Scan for the cell matching the given text and deliver its (x, y) coordinate at center. 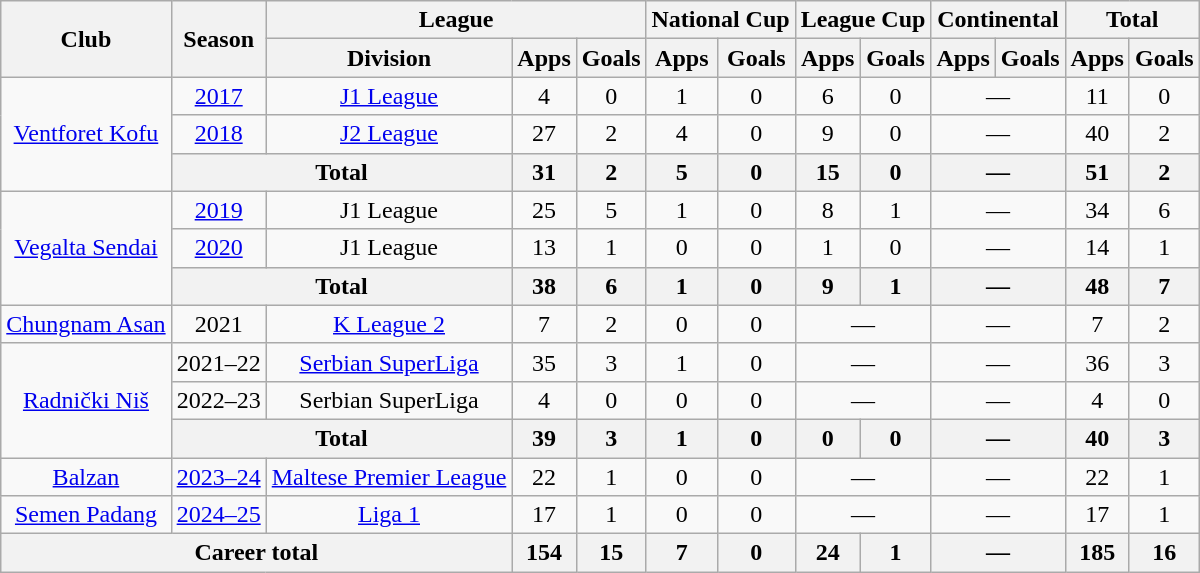
National Cup (720, 20)
154 (544, 553)
34 (1097, 210)
Division (389, 58)
Maltese Premier League (389, 477)
39 (544, 438)
8 (828, 210)
2019 (218, 210)
11 (1097, 96)
27 (544, 134)
Continental (998, 20)
Ventforet Kofu (86, 134)
2018 (218, 134)
Career total (256, 553)
Semen Padang (86, 515)
2021 (218, 324)
J2 League (389, 134)
Balzan (86, 477)
38 (544, 286)
Season (218, 39)
14 (1097, 248)
Radnički Niš (86, 400)
24 (828, 553)
16 (1164, 553)
League (456, 20)
51 (1097, 172)
2023–24 (218, 477)
2021–22 (218, 362)
36 (1097, 362)
25 (544, 210)
2017 (218, 96)
2024–25 (218, 515)
Liga 1 (389, 515)
31 (544, 172)
13 (544, 248)
League Cup (863, 20)
Chungnam Asan (86, 324)
35 (544, 362)
Vegalta Sendai (86, 248)
2020 (218, 248)
48 (1097, 286)
K League 2 (389, 324)
Club (86, 39)
2022–23 (218, 400)
185 (1097, 553)
